Pinpoint the cell where the given text exists, returning its [X, Y] midpoint coordinate. 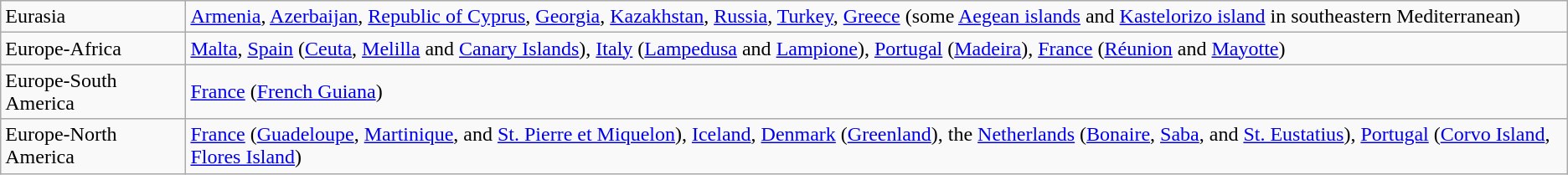
Malta, Spain (Ceuta, Melilla and Canary Islands), Italy (Lampedusa and Lampione), Portugal (Madeira), France (Réunion and Mayotte) [876, 49]
Europe-Africa [94, 49]
France (French Guiana) [876, 92]
Europe-South America [94, 92]
Eurasia [94, 17]
Europe-North America [94, 146]
